From the cell containing the given text, extract its center point as (X, Y) coordinate. 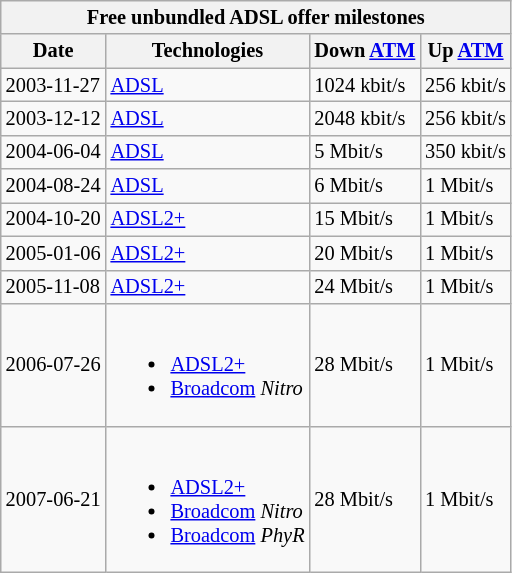
Technologies (208, 51)
2004-08-24 (54, 186)
ADSL2+Broadcom Nitro (208, 364)
24 Mbit/s (364, 287)
350 kbit/s (466, 152)
2003-12-12 (54, 118)
2006-07-26 (54, 364)
2007-06-21 (54, 499)
2005-01-06 (54, 253)
2005-11-08 (54, 287)
Down ATM (364, 51)
1024 kbit/s (364, 85)
2003-11-27 (54, 85)
20 Mbit/s (364, 253)
Up ATM (466, 51)
2004-06-04 (54, 152)
6 Mbit/s (364, 186)
15 Mbit/s (364, 219)
2004-10-20 (54, 219)
2048 kbit/s (364, 118)
ADSL2+Broadcom NitroBroadcom PhyR (208, 499)
Free unbundled ADSL offer milestones (256, 17)
Date (54, 51)
5 Mbit/s (364, 152)
